From the cell containing the given text, extract its center point as [X, Y] coordinate. 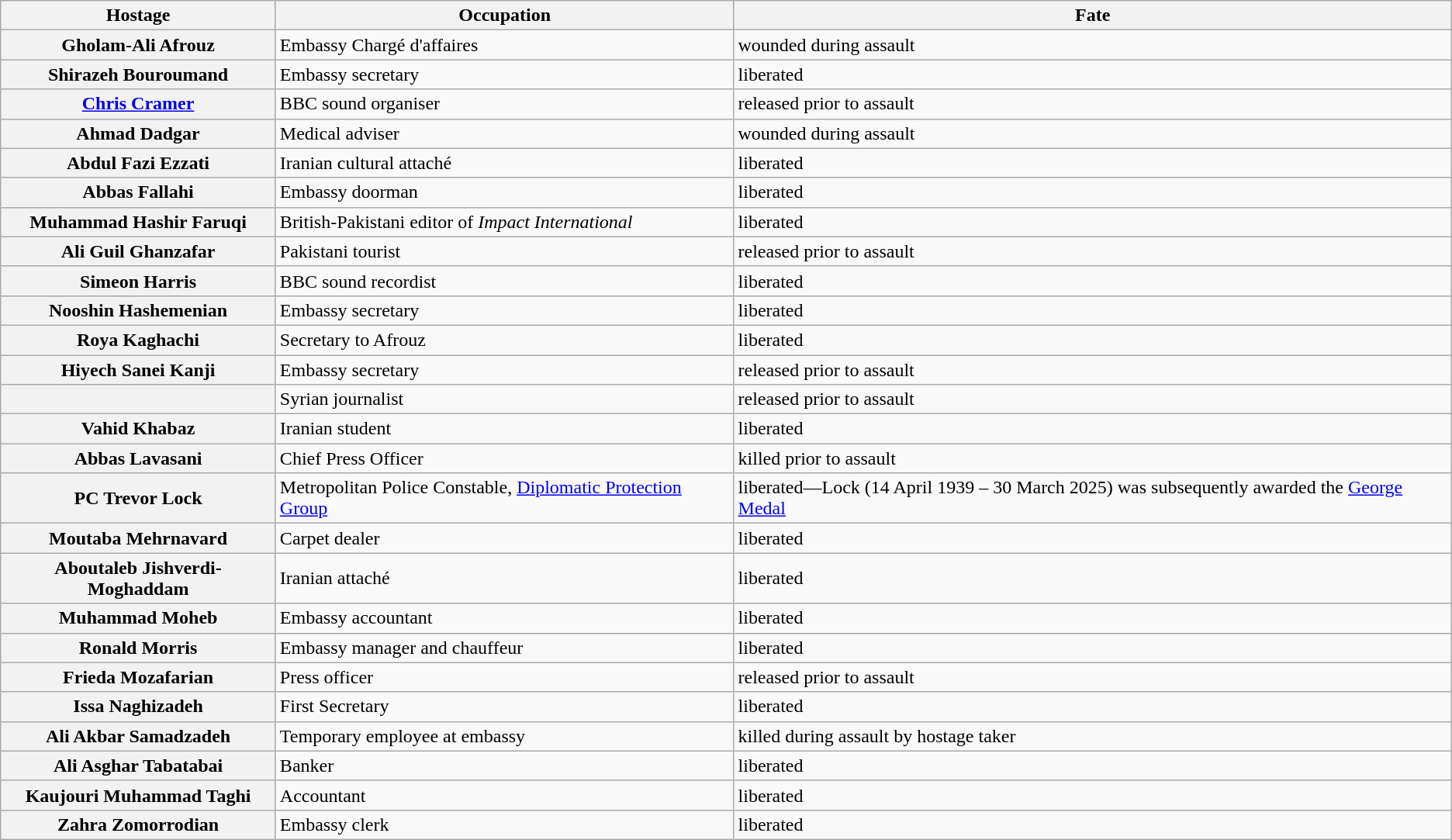
Chief Press Officer [504, 458]
Ali Akbar Samadzadeh [138, 736]
BBC sound recordist [504, 281]
Ronald Morris [138, 648]
Secretary to Afrouz [504, 340]
Embassy accountant [504, 618]
liberated—Lock (14 April 1939 – 30 March 2025) was subsequently awarded the George Medal [1092, 498]
killed during assault by hostage taker [1092, 736]
Temporary employee at embassy [504, 736]
Carpet dealer [504, 538]
Vahid Khabaz [138, 429]
killed prior to assault [1092, 458]
BBC sound organiser [504, 104]
Embassy doorman [504, 192]
Abbas Fallahi [138, 192]
Embassy Chargé d'affaires [504, 45]
Gholam-Ali Afrouz [138, 45]
Syrian journalist [504, 399]
Simeon Harris [138, 281]
Muhammad Hashir Faruqi [138, 222]
Iranian attaché [504, 579]
Roya Kaghachi [138, 340]
Fate [1092, 16]
Hiyech Sanei Kanji [138, 370]
Aboutaleb Jishverdi-Moghaddam [138, 579]
Embassy clerk [504, 824]
Abbas Lavasani [138, 458]
Muhammad Moheb [138, 618]
Embassy manager and chauffeur [504, 648]
Pakistani tourist [504, 251]
Hostage [138, 16]
PC Trevor Lock [138, 498]
Moutaba Mehrnavard [138, 538]
Nooshin Hashemenian [138, 310]
Ali Guil Ghanzafar [138, 251]
Occupation [504, 16]
Accountant [504, 795]
Issa Naghizadeh [138, 707]
British-Pakistani editor of Impact International [504, 222]
Shirazeh Bouroumand [138, 74]
Banker [504, 766]
Zahra Zomorrodian [138, 824]
Abdul Fazi Ezzati [138, 163]
Iranian cultural attaché [504, 163]
Metropolitan Police Constable, Diplomatic Protection Group [504, 498]
Ahmad Dadgar [138, 133]
Medical adviser [504, 133]
Ali Asghar Tabatabai [138, 766]
Kaujouri Muhammad Taghi [138, 795]
Iranian student [504, 429]
Press officer [504, 677]
First Secretary [504, 707]
Frieda Mozafarian [138, 677]
Chris Cramer [138, 104]
